Return (x, y) of the center of cell containing provided text 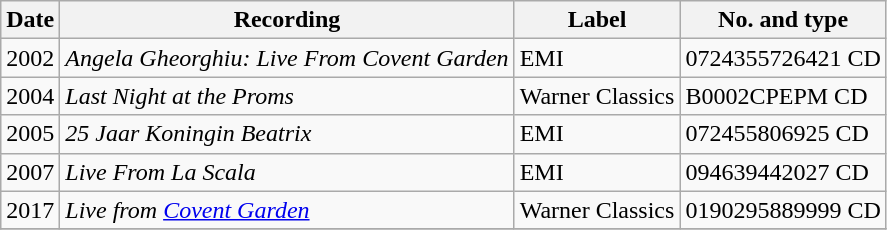
2005 (30, 134)
Label (597, 20)
2004 (30, 96)
2007 (30, 172)
2017 (30, 210)
B0002CPEPM CD (783, 96)
094639442027 CD (783, 172)
Date (30, 20)
Live From La Scala (287, 172)
0190295889999 CD (783, 210)
No. and type (783, 20)
Live from Covent Garden (287, 210)
2002 (30, 58)
Angela Gheorghiu: Live From Covent Garden (287, 58)
0724355726421 CD (783, 58)
Recording (287, 20)
Last Night at the Proms (287, 96)
072455806925 CD (783, 134)
25 Jaar Koningin Beatrix (287, 134)
